Capture the cell that displays the provided text and extract its (X, Y) central coordinate. 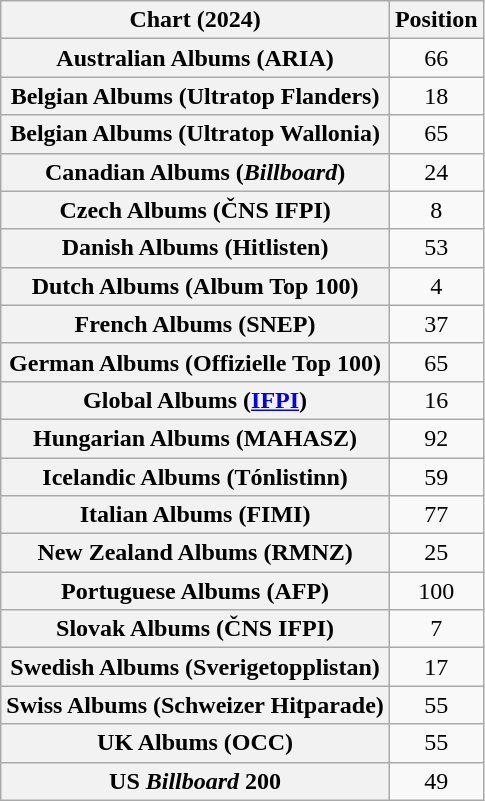
100 (436, 591)
Swedish Albums (Sverigetopplistan) (196, 667)
49 (436, 781)
Slovak Albums (ČNS IFPI) (196, 629)
Position (436, 20)
Hungarian Albums (MAHASZ) (196, 438)
Global Albums (IFPI) (196, 400)
New Zealand Albums (RMNZ) (196, 553)
25 (436, 553)
16 (436, 400)
Chart (2024) (196, 20)
24 (436, 172)
German Albums (Offizielle Top 100) (196, 362)
French Albums (SNEP) (196, 324)
Swiss Albums (Schweizer Hitparade) (196, 705)
Czech Albums (ČNS IFPI) (196, 210)
Canadian Albums (Billboard) (196, 172)
18 (436, 96)
UK Albums (OCC) (196, 743)
Australian Albums (ARIA) (196, 58)
Danish Albums (Hitlisten) (196, 248)
US Billboard 200 (196, 781)
53 (436, 248)
Icelandic Albums (Tónlistinn) (196, 477)
92 (436, 438)
77 (436, 515)
59 (436, 477)
7 (436, 629)
Belgian Albums (Ultratop Flanders) (196, 96)
4 (436, 286)
Belgian Albums (Ultratop Wallonia) (196, 134)
Portuguese Albums (AFP) (196, 591)
17 (436, 667)
37 (436, 324)
8 (436, 210)
66 (436, 58)
Italian Albums (FIMI) (196, 515)
Dutch Albums (Album Top 100) (196, 286)
